Return [X, Y] of the center of cell containing provided text 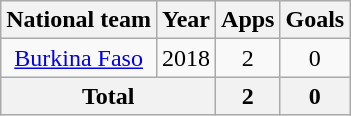
2018 [186, 58]
Apps [248, 20]
National team [79, 20]
Total [108, 96]
Year [186, 20]
Burkina Faso [79, 58]
Goals [315, 20]
